Find where the given text appears and provide that cell's center as (x, y) coordinate. 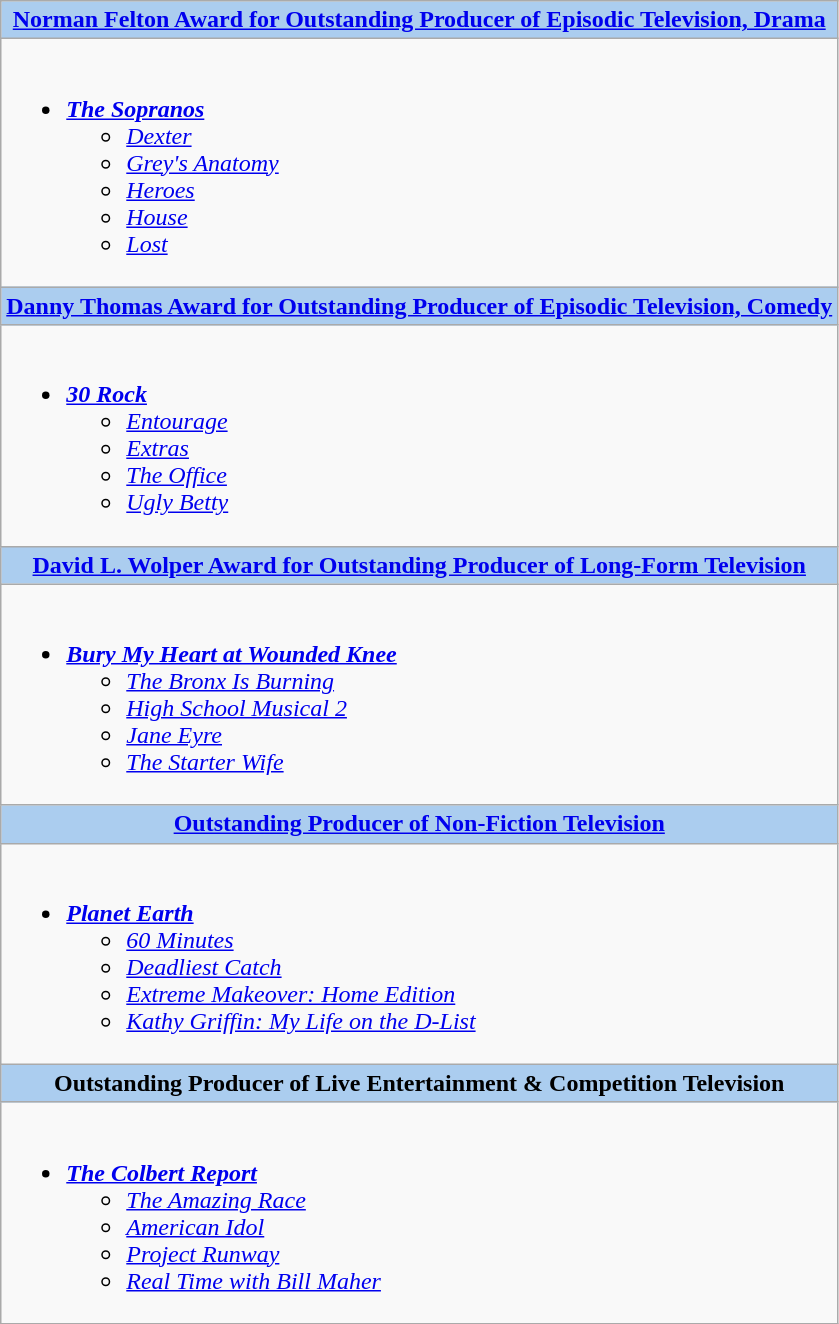
The Colbert ReportThe Amazing RaceAmerican IdolProject RunwayReal Time with Bill Maher (420, 1212)
Outstanding Producer of Live Entertainment & Competition Television (420, 1083)
30 RockEntourageExtrasThe OfficeUgly Betty (420, 436)
Outstanding Producer of Non-Fiction Television (420, 824)
The SopranosDexterGrey's AnatomyHeroesHouseLost (420, 163)
Bury My Heart at Wounded KneeThe Bronx Is BurningHigh School Musical 2Jane EyreThe Starter Wife (420, 694)
Planet Earth60 MinutesDeadliest CatchExtreme Makeover: Home EditionKathy Griffin: My Life on the D-List (420, 954)
Danny Thomas Award for Outstanding Producer of Episodic Television, Comedy (420, 306)
David L. Wolper Award for Outstanding Producer of Long-Form Television (420, 565)
Norman Felton Award for Outstanding Producer of Episodic Television, Drama (420, 20)
